Output the (X, Y) coordinate of the center of the cell containing the given text.  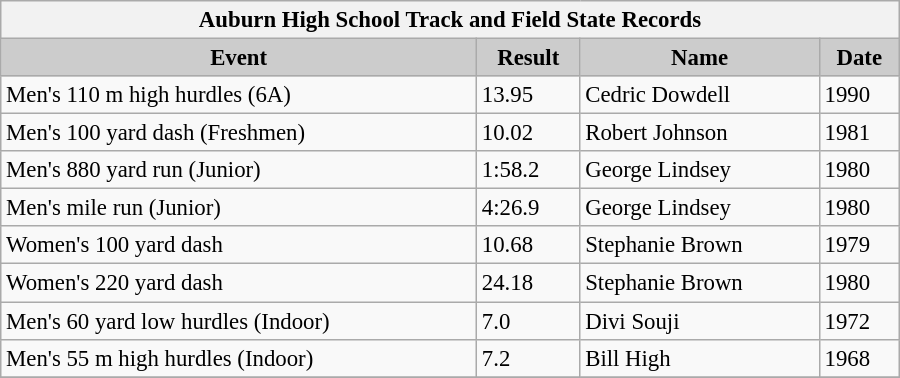
1972 (859, 321)
Result (528, 58)
24.18 (528, 283)
Men's 60 yard low hurdles (Indoor) (239, 321)
7.0 (528, 321)
Event (239, 58)
1979 (859, 245)
Men's 55 m high hurdles (Indoor) (239, 358)
Name (700, 58)
Date (859, 58)
Men's mile run (Junior) (239, 208)
7.2 (528, 358)
Men's 880 yard run (Junior) (239, 170)
Men's 100 yard dash (Freshmen) (239, 133)
1:58.2 (528, 170)
1968 (859, 358)
13.95 (528, 95)
Men's 110 m high hurdles (6A) (239, 95)
Women's 220 yard dash (239, 283)
Divi Souji (700, 321)
1990 (859, 95)
Bill High (700, 358)
10.68 (528, 245)
Women's 100 yard dash (239, 245)
Robert Johnson (700, 133)
1981 (859, 133)
Cedric Dowdell (700, 95)
4:26.9 (528, 208)
Auburn High School Track and Field State Records (450, 20)
10.02 (528, 133)
